From the cell containing the given text, extract its center point as (X, Y) coordinate. 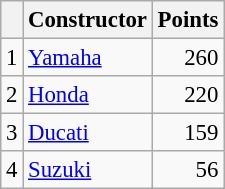
3 (12, 133)
Constructor (88, 20)
Yamaha (88, 58)
2 (12, 95)
260 (188, 58)
56 (188, 170)
Ducati (88, 133)
Points (188, 20)
159 (188, 133)
Honda (88, 95)
220 (188, 95)
Suzuki (88, 170)
1 (12, 58)
4 (12, 170)
